From the cell containing the given text, extract its center point as [X, Y] coordinate. 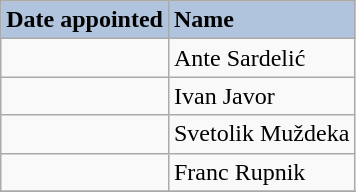
Ante Sardelić [261, 58]
Svetolik Muždeka [261, 134]
Ivan Javor [261, 96]
Date appointed [85, 20]
Name [261, 20]
Franc Rupnik [261, 172]
